From the cell containing the given text, extract its center point as (x, y) coordinate. 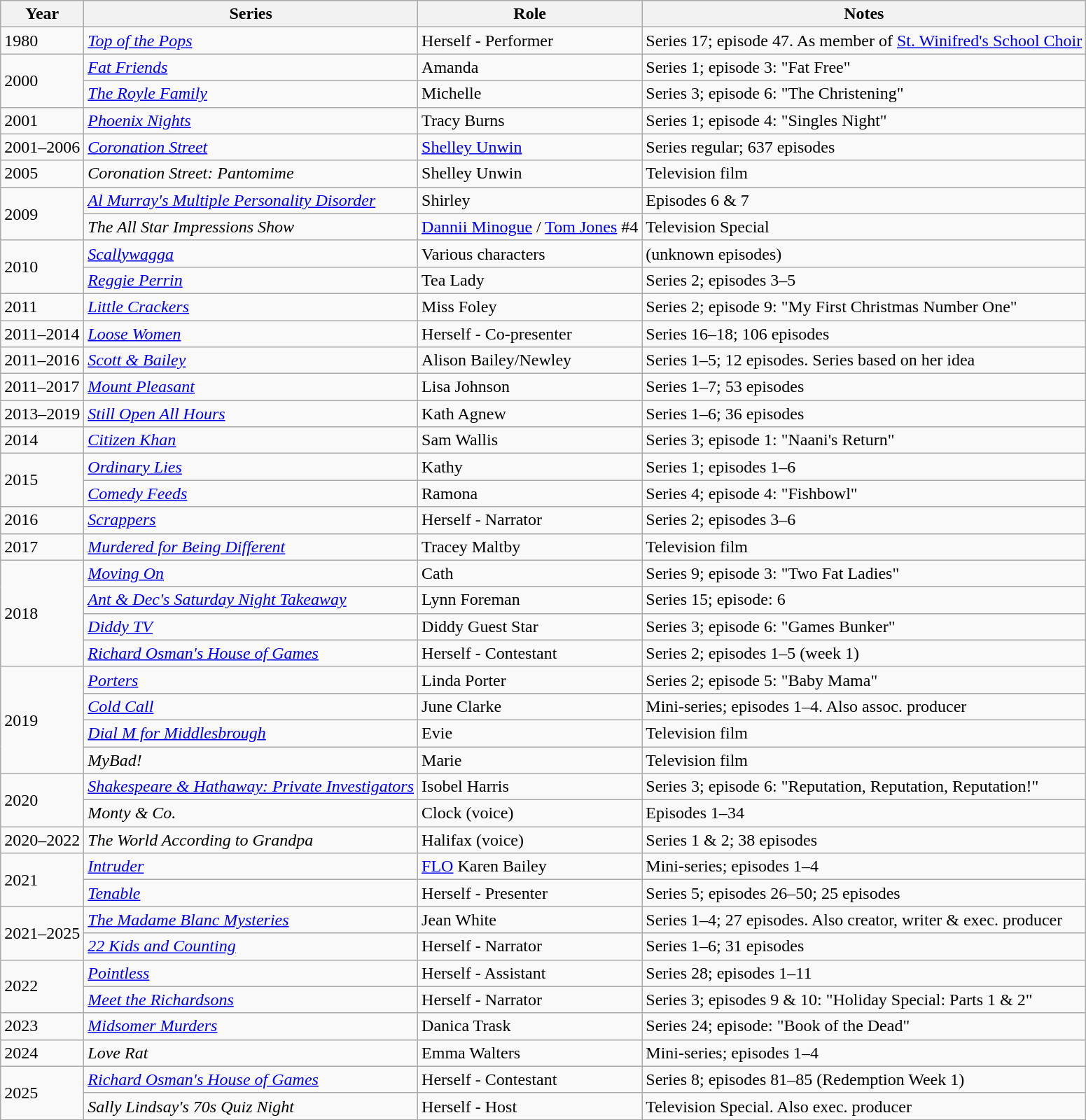
Porters (251, 680)
Series 2; episode 9: "My First Christmas Number One" (864, 307)
2013–2019 (42, 414)
Series 3; episode 6: "Reputation, Reputation, Reputation!" (864, 787)
2011 (42, 307)
Series 1 & 2; 38 episodes (864, 840)
Scallywagga (251, 253)
Series 3; episode 6: "Games Bunker" (864, 626)
Role (530, 14)
Monty & Co. (251, 813)
Cath (530, 573)
2001 (42, 120)
Kathy (530, 467)
Love Rat (251, 1053)
Television Special. Also exec. producer (864, 1106)
Sally Lindsay's 70s Quiz Night (251, 1106)
Phoenix Nights (251, 120)
Little Crackers (251, 307)
Marie (530, 759)
Episodes 6 & 7 (864, 200)
Shakespeare & Hathaway: Private Investigators (251, 787)
Evie (530, 733)
Lisa Johnson (530, 387)
Diddy TV (251, 626)
Ordinary Lies (251, 467)
MyBad! (251, 759)
2025 (42, 1093)
2011–2014 (42, 334)
2017 (42, 547)
Midsomer Murders (251, 1026)
Coronation Street: Pantomime (251, 174)
Series 28; episodes 1–11 (864, 973)
2020–2022 (42, 840)
Shirley (530, 200)
Series 1–7; 53 episodes (864, 387)
Dial M for Middlesbrough (251, 733)
Notes (864, 14)
Series regular; 637 episodes (864, 147)
Series 1; episodes 1–6 (864, 467)
Dannii Minogue / Tom Jones #4 (530, 227)
Scrappers (251, 520)
Series (251, 14)
Linda Porter (530, 680)
Scott & Bailey (251, 360)
2000 (42, 80)
Citizen Khan (251, 440)
Loose Women (251, 334)
Michelle (530, 94)
Series 17; episode 47. As member of St. Winifred's School Choir (864, 41)
Television Special (864, 227)
Al Murray's Multiple Personality Disorder (251, 200)
Series 4; episode 4: "Fishbowl" (864, 493)
2018 (42, 613)
2023 (42, 1026)
Emma Walters (530, 1053)
Tracy Burns (530, 120)
Herself - Host (530, 1106)
The Royle Family (251, 94)
Year (42, 14)
2019 (42, 720)
2022 (42, 986)
Mini-series; episodes 1–4. Also assoc. producer (864, 706)
2011–2017 (42, 387)
Herself - Presenter (530, 893)
The World According to Grandpa (251, 840)
Series 2; episodes 3–6 (864, 520)
Mount Pleasant (251, 387)
Jean White (530, 920)
Series 2; episodes 1–5 (week 1) (864, 653)
Tea Lady (530, 280)
Reggie Perrin (251, 280)
Episodes 1–34 (864, 813)
Coronation Street (251, 147)
Diddy Guest Star (530, 626)
Lynn Foreman (530, 600)
Series 16–18; 106 episodes (864, 334)
2014 (42, 440)
Kath Agnew (530, 414)
Various characters (530, 253)
Tenable (251, 893)
2010 (42, 267)
2001–2006 (42, 147)
Series 1–6; 31 episodes (864, 946)
June Clarke (530, 706)
The All Star Impressions Show (251, 227)
Ramona (530, 493)
22 Kids and Counting (251, 946)
Herself - Co-presenter (530, 334)
Moving On (251, 573)
2021 (42, 880)
Series 15; episode: 6 (864, 600)
Series 1–5; 12 episodes. Series based on her idea (864, 360)
Isobel Harris (530, 787)
Herself - Performer (530, 41)
Alison Bailey/Newley (530, 360)
Tracey Maltby (530, 547)
2024 (42, 1053)
Ant & Dec's Saturday Night Takeaway (251, 600)
Series 1–6; 36 episodes (864, 414)
Top of the Pops (251, 41)
Amanda (530, 67)
1980 (42, 41)
Series 24; episode: "Book of the Dead" (864, 1026)
Series 3; episodes 9 & 10: "Holiday Special: Parts 1 & 2" (864, 1000)
Comedy Feeds (251, 493)
Miss Foley (530, 307)
Series 2; episodes 3–5 (864, 280)
Series 1–4; 27 episodes. Also creator, writer & exec. producer (864, 920)
Fat Friends (251, 67)
2009 (42, 213)
Sam Wallis (530, 440)
2021–2025 (42, 933)
Clock (voice) (530, 813)
Murdered for Being Different (251, 547)
Herself - Assistant (530, 973)
FLO Karen Bailey (530, 867)
Series 2; episode 5: "Baby Mama" (864, 680)
Series 8; episodes 81–85 (Redemption Week 1) (864, 1079)
2005 (42, 174)
Series 3; episode 1: "Naani's Return" (864, 440)
Series 3; episode 6: "The Christening" (864, 94)
(unknown episodes) (864, 253)
Series 1; episode 3: "Fat Free" (864, 67)
2016 (42, 520)
Halifax (voice) (530, 840)
Series 9; episode 3: "Two Fat Ladies" (864, 573)
2011–2016 (42, 360)
Pointless (251, 973)
Still Open All Hours (251, 414)
2015 (42, 480)
2020 (42, 800)
Intruder (251, 867)
Cold Call (251, 706)
The Madame Blanc Mysteries (251, 920)
Danica Trask (530, 1026)
Series 5; episodes 26–50; 25 episodes (864, 893)
Meet the Richardsons (251, 1000)
Series 1; episode 4: "Singles Night" (864, 120)
